For the text-containing cell, return its midpoint in [X, Y] coordinate format. 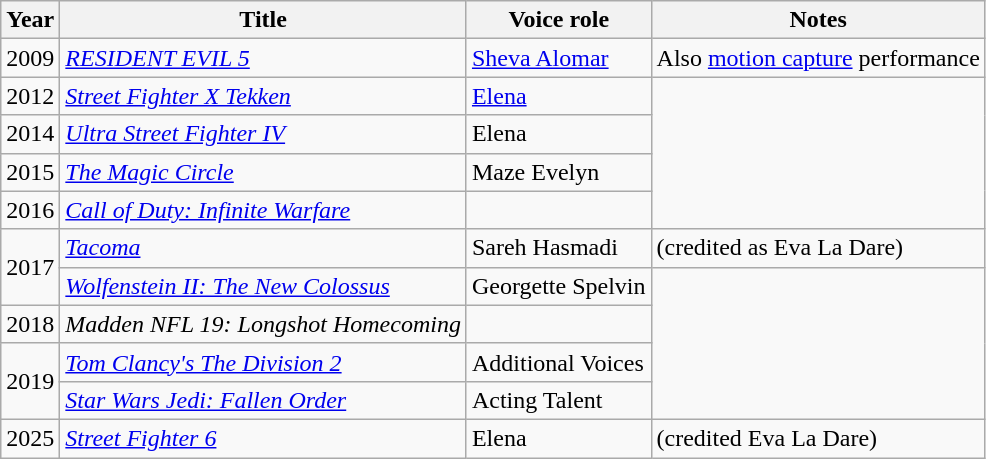
2015 [30, 172]
Georgette Spelvin [558, 286]
2009 [30, 58]
2019 [30, 381]
Year [30, 20]
Tom Clancy's The Division 2 [264, 362]
2016 [30, 210]
Sheva Alomar [558, 58]
Title [264, 20]
Call of Duty: Infinite Warfare [264, 210]
Wolfenstein II: The New Colossus [264, 286]
Ultra Street Fighter IV [264, 134]
Street Fighter 6 [264, 438]
Acting Talent [558, 400]
2018 [30, 324]
2025 [30, 438]
2017 [30, 267]
Sareh Hasmadi [558, 248]
2014 [30, 134]
RESIDENT EVIL 5 [264, 58]
2012 [30, 96]
Additional Voices [558, 362]
Also motion capture performance [818, 58]
Voice role [558, 20]
Maze Evelyn [558, 172]
Street Fighter X Tekken [264, 96]
Madden NFL 19: Longshot Homecoming [264, 324]
(credited as Eva La Dare) [818, 248]
Star Wars Jedi: Fallen Order [264, 400]
(credited Eva La Dare) [818, 438]
Tacoma [264, 248]
Notes [818, 20]
The Magic Circle [264, 172]
